Find where the given text appears and provide that cell's center as (X, Y) coordinate. 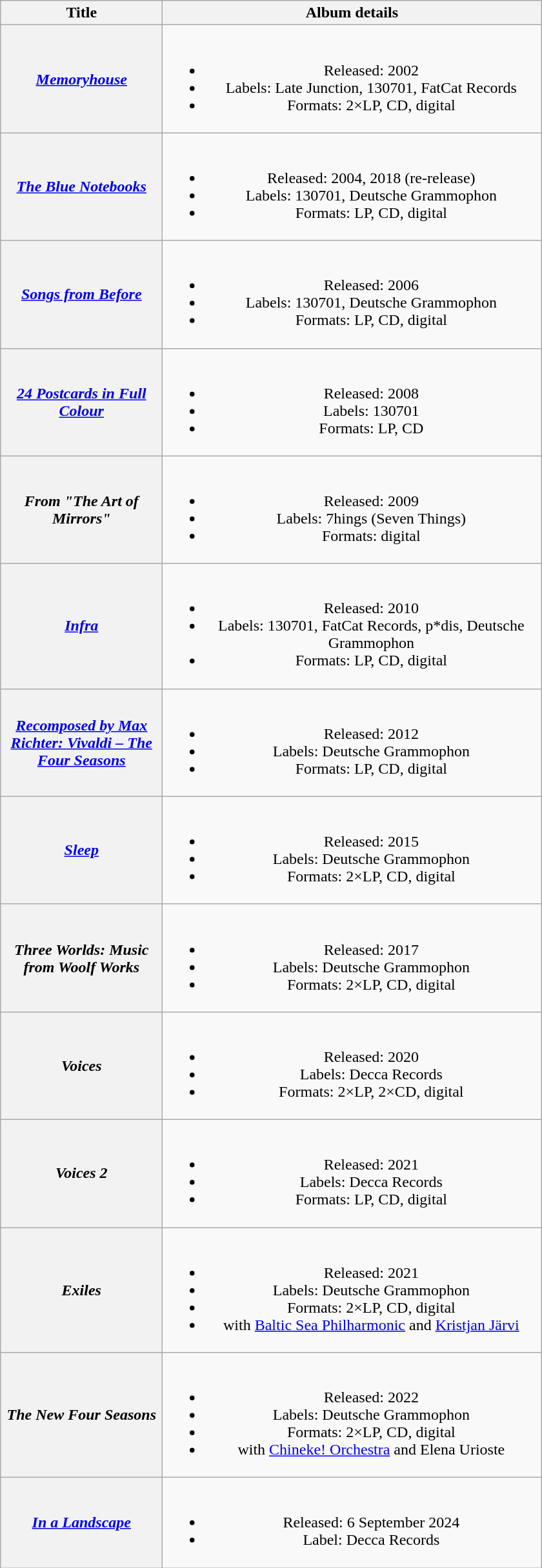
Album details (352, 13)
Exiles (81, 1290)
Sleep (81, 850)
Released: 2009Labels: 7hings (Seven Things)Formats: digital (352, 509)
From "The Art of Mirrors" (81, 509)
Recomposed by Max Richter: Vivaldi – The Four Seasons (81, 743)
Released: 2006Labels: 130701, Deutsche GrammophonFormats: LP, CD, digital (352, 294)
Title (81, 13)
Released: 2021Labels: Decca RecordsFormats: LP, CD, digital (352, 1173)
Released: 2008Labels: 130701Formats: LP, CD (352, 402)
Songs from Before (81, 294)
Released: 2022Labels: Deutsche GrammophonFormats: 2×LP, CD, digitalwith Chineke! Orchestra and Elena Urioste (352, 1415)
The New Four Seasons (81, 1415)
Released: 2021Labels: Deutsche GrammophonFormats: 2×LP, CD, digitalwith Baltic Sea Philharmonic and Kristjan Järvi (352, 1290)
Released: 2015Labels: Deutsche GrammophonFormats: 2×LP, CD, digital (352, 850)
Released: 6 September 2024Label: Decca Records (352, 1523)
The Blue Notebooks (81, 187)
Released: 2012Labels: Deutsche GrammophonFormats: LP, CD, digital (352, 743)
Released: 2017Labels: Deutsche GrammophonFormats: 2×LP, CD, digital (352, 958)
Released: 2010Labels: 130701, FatCat Records, p*dis, Deutsche GrammophonFormats: LP, CD, digital (352, 626)
Three Worlds: Music from Woolf Works (81, 958)
Memoryhouse (81, 79)
Infra (81, 626)
Released: 2004, 2018 (re-release)Labels: 130701, Deutsche GrammophonFormats: LP, CD, digital (352, 187)
Released: 2020Labels: Decca RecordsFormats: 2×LP, 2×CD, digital (352, 1065)
Released: 2002Labels: Late Junction, 130701, FatCat RecordsFormats: 2×LP, CD, digital (352, 79)
24 Postcards in Full Colour (81, 402)
Voices 2 (81, 1173)
Voices (81, 1065)
In a Landscape (81, 1523)
